Capture the cell that displays the provided text and extract its (x, y) central coordinate. 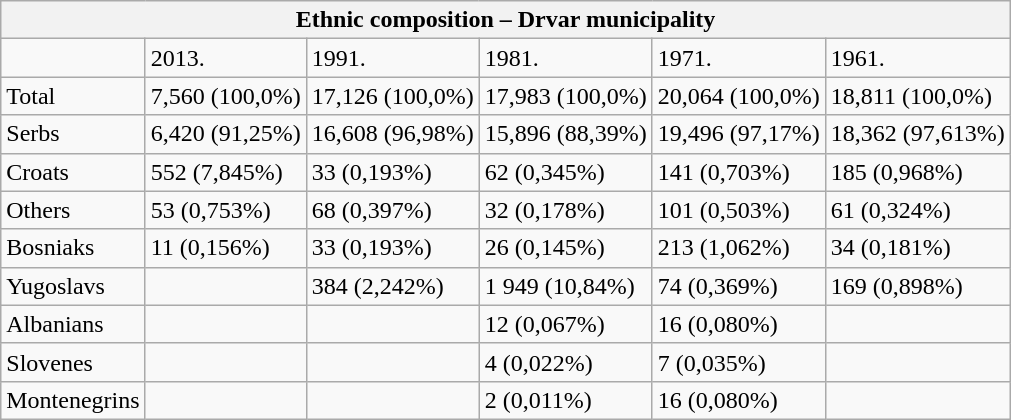
20,064 (100,0%) (738, 96)
Others (73, 210)
18,362 (97,613%) (918, 134)
169 (0,898%) (918, 286)
1961. (918, 58)
7,560 (100,0%) (226, 96)
Ethnic composition – Drvar municipality (506, 20)
141 (0,703%) (738, 172)
Albanians (73, 324)
18,811 (100,0%) (918, 96)
Slovenes (73, 362)
4 (0,022%) (566, 362)
1981. (566, 58)
1971. (738, 58)
1991. (392, 58)
15,896 (88,39%) (566, 134)
11 (0,156%) (226, 248)
6,420 (91,25%) (226, 134)
Yugoslavs (73, 286)
26 (0,145%) (566, 248)
68 (0,397%) (392, 210)
101 (0,503%) (738, 210)
74 (0,369%) (738, 286)
12 (0,067%) (566, 324)
53 (0,753%) (226, 210)
34 (0,181%) (918, 248)
16,608 (96,98%) (392, 134)
2 (0,011%) (566, 400)
2013. (226, 58)
384 (2,242%) (392, 286)
7 (0,035%) (738, 362)
213 (1,062%) (738, 248)
1 949 (10,84%) (566, 286)
552 (7,845%) (226, 172)
62 (0,345%) (566, 172)
Serbs (73, 134)
Montenegrins (73, 400)
17,126 (100,0%) (392, 96)
185 (0,968%) (918, 172)
17,983 (100,0%) (566, 96)
Croats (73, 172)
Total (73, 96)
32 (0,178%) (566, 210)
19,496 (97,17%) (738, 134)
61 (0,324%) (918, 210)
Bosniaks (73, 248)
